Identify which cell holds the provided text, then report its [X, Y] central coordinate. 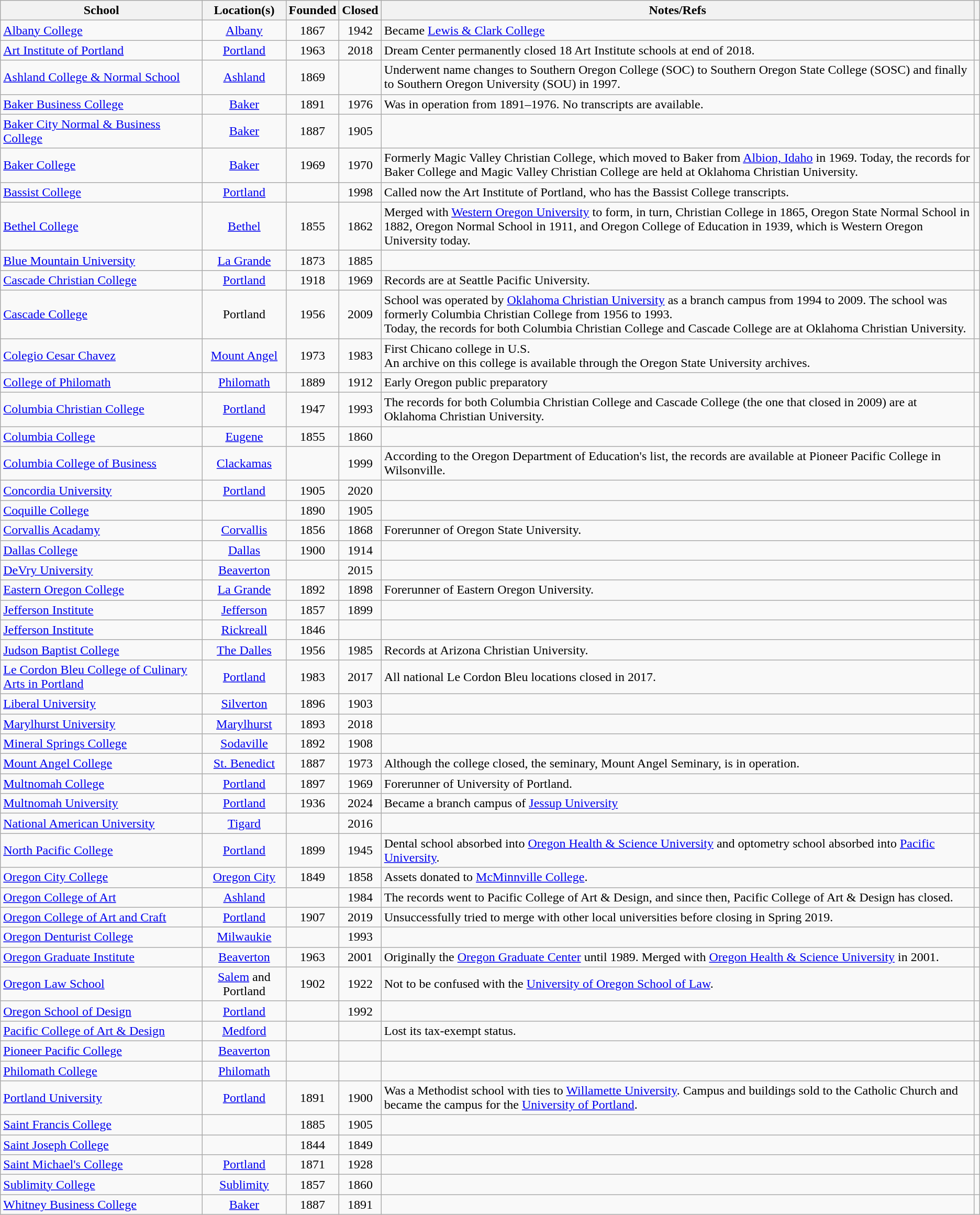
Closed [360, 10]
Cascade College [102, 314]
Albany College [102, 30]
Le Cordon Bleu College of Culinary Arts in Portland [102, 676]
Mount Angel College [102, 764]
2017 [360, 676]
1858 [360, 877]
1998 [360, 192]
1871 [313, 1165]
DeVry University [102, 570]
Not to be confused with the University of Oregon School of Law. [677, 984]
1890 [313, 510]
Sublimity College [102, 1185]
Notes/Refs [677, 10]
Bethel College [102, 226]
Bethel [244, 226]
National American University [102, 823]
Became Lewis & Clark College [677, 30]
1999 [360, 464]
All national Le Cordon Bleu locations closed in 2017. [677, 676]
Saint Michael's College [102, 1165]
Dallas College [102, 550]
Originally the Oregon Graduate Center until 1989. Merged with Oregon Health & Science University in 2001. [677, 957]
Forerunner of Oregon State University. [677, 530]
1918 [313, 280]
1889 [313, 383]
Colegio Cesar Chavez [102, 355]
Was in operation from 1891–1976. No transcripts are available. [677, 104]
2016 [360, 823]
1928 [360, 1165]
Portland University [102, 1098]
1970 [360, 165]
Corvallis Acadamy [102, 530]
Forerunner of Eastern Oregon University. [677, 590]
1903 [360, 704]
Ashland College & Normal School [102, 77]
Cascade Christian College [102, 280]
Judson Baptist College [102, 650]
Early Oregon public preparatory [677, 383]
1898 [360, 590]
1984 [360, 897]
Whitney Business College [102, 1205]
Philomath College [102, 1071]
Concordia University [102, 491]
Eugene [244, 437]
1902 [313, 984]
Although the college closed, the seminary, Mount Angel Seminary, is in operation. [677, 764]
1908 [360, 744]
Unsuccessfully tried to merge with other local universities before closing in Spring 2019. [677, 917]
1897 [313, 784]
Called now the Art Institute of Portland, who has the Bassist College transcripts. [677, 192]
School [102, 10]
Assets donated to McMinnville College. [677, 877]
Saint Francis College [102, 1125]
Oregon City [244, 877]
Lost its tax-exempt status. [677, 1031]
1985 [360, 650]
Sodaville [244, 744]
Baker College [102, 165]
Blue Mountain University [102, 260]
1893 [313, 724]
1856 [313, 530]
1907 [313, 917]
Dallas [244, 550]
Columbia Christian College [102, 409]
Multnomah College [102, 784]
1945 [360, 850]
College of Philomath [102, 383]
Pacific College of Art & Design [102, 1031]
Oregon Law School [102, 984]
Pioneer Pacific College [102, 1051]
Forerunner of University of Portland. [677, 784]
1976 [360, 104]
1914 [360, 550]
Mount Angel [244, 355]
Multnomah University [102, 804]
The records went to Pacific College of Art & Design, and since then, Pacific College of Art & Design has closed. [677, 897]
Marylhurst University [102, 724]
Tigard [244, 823]
Salem and Portland [244, 984]
North Pacific College [102, 850]
Oregon City College [102, 877]
1868 [360, 530]
2024 [360, 804]
Milwaukie [244, 937]
St. Benedict [244, 764]
Founded [313, 10]
Corvallis [244, 530]
Clackamas [244, 464]
Marylhurst [244, 724]
1867 [313, 30]
Sublimity [244, 1185]
1873 [313, 260]
2020 [360, 491]
1869 [313, 77]
Records are at Seattle Pacific University. [677, 280]
Oregon Denturist College [102, 937]
1942 [360, 30]
Liberal University [102, 704]
1992 [360, 1011]
Eastern Oregon College [102, 590]
1936 [313, 804]
The records for both Columbia Christian College and Cascade College (the one that closed in 2009) are at Oklahoma Christian University. [677, 409]
1846 [313, 630]
2001 [360, 957]
The Dalles [244, 650]
Oregon College of Art and Craft [102, 917]
Columbia College [102, 437]
Mineral Springs College [102, 744]
1896 [313, 704]
1862 [360, 226]
Columbia College of Business [102, 464]
Bassist College [102, 192]
Oregon College of Art [102, 897]
Art Institute of Portland [102, 50]
2009 [360, 314]
1947 [313, 409]
1844 [313, 1145]
Became a branch campus of Jessup University [677, 804]
Coquille College [102, 510]
Location(s) [244, 10]
Dental school absorbed into Oregon Health & Science University and optometry school absorbed into Pacific University. [677, 850]
Baker Business College [102, 104]
Silverton [244, 704]
Records at Arizona Christian University. [677, 650]
Saint Joseph College [102, 1145]
Oregon School of Design [102, 1011]
Albany [244, 30]
Baker City Normal & Business College [102, 131]
2015 [360, 570]
First Chicano college in U.S. An archive on this college is available through the Oregon State University archives. [677, 355]
Jefferson [244, 610]
Medford [244, 1031]
Dream Center permanently closed 18 Art Institute schools at end of 2018. [677, 50]
1922 [360, 984]
Oregon Graduate Institute [102, 957]
2019 [360, 917]
According to the Oregon Department of Education's list, the records are available at Pioneer Pacific College in Wilsonville. [677, 464]
1912 [360, 383]
Rickreall [244, 630]
